Output the [X, Y] coordinate of the center of the cell containing the given text.  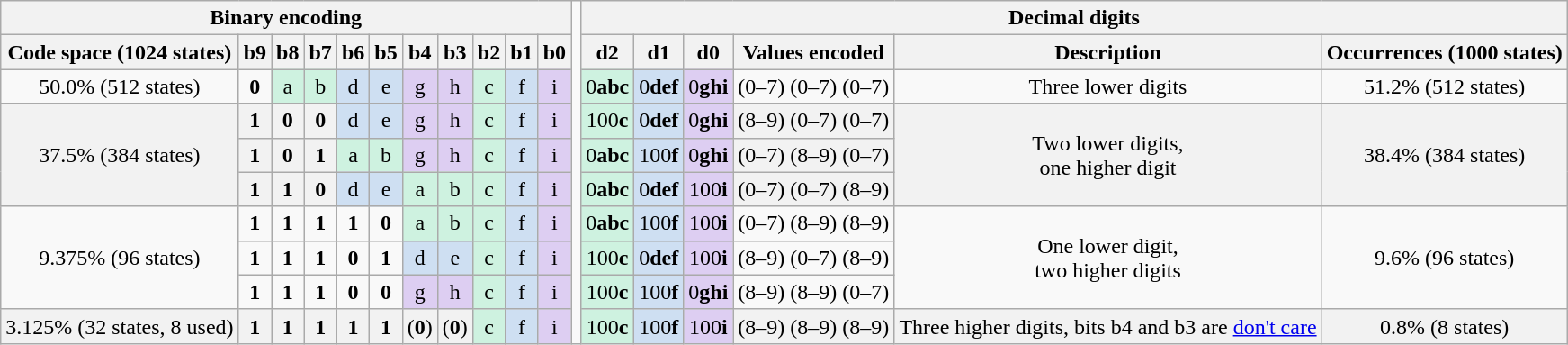
51.2% (512 states) [1445, 86]
b3 [455, 52]
b1 [522, 52]
(0–7) (8–9) (8–9) [813, 223]
0.8% (8 states) [1445, 326]
b9 [255, 52]
Code space (1024 states) [120, 52]
Occurrences (1000 states) [1445, 52]
One lower digit,two higher digits [1108, 258]
Values encoded [813, 52]
Three lower digits [1108, 86]
9.375% (96 states) [120, 258]
b0 [554, 52]
d2 [608, 52]
37.5% (384 states) [120, 155]
Two lower digits,one higher digit [1108, 155]
3.125% (32 states, 8 used) [120, 326]
(8–9) (8–9) (0–7) [813, 292]
b8 [288, 52]
(0–7) (8–9) (0–7) [813, 155]
b6 [353, 52]
50.0% (512 states) [120, 86]
(0–7) (0–7) (8–9) [813, 189]
b2 [488, 52]
(8–9) (8–9) (8–9) [813, 326]
Three higher digits, bits b4 and b3 are don't care [1108, 326]
9.6% (96 states) [1445, 258]
(8–9) (0–7) (0–7) [813, 121]
b7 [320, 52]
Description [1108, 52]
(0–7) (0–7) (0–7) [813, 86]
(8–9) (0–7) (8–9) [813, 258]
Decimal digits [1074, 18]
38.4% (384 states) [1445, 155]
d0 [709, 52]
d1 [659, 52]
Binary encoding [286, 18]
b5 [386, 52]
b4 [419, 52]
